Identify which cell holds the provided text, then report its (X, Y) central coordinate. 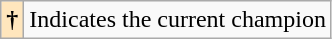
Indicates the current champion (178, 20)
† (12, 20)
